Provide the [X, Y] coordinate of the cell's center where the given text is located.  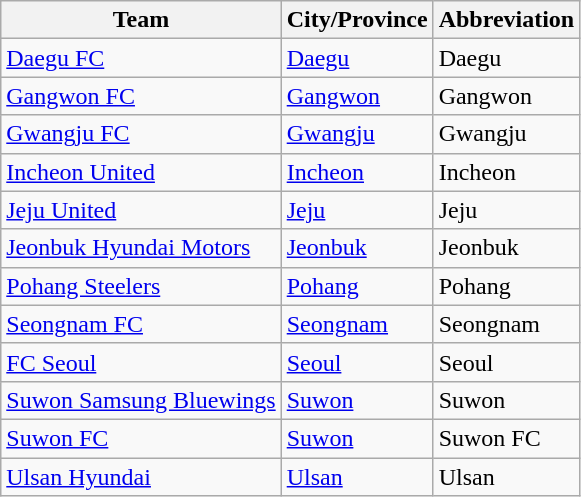
Seongnam FC [141, 324]
Gangwon FC [141, 96]
City/Province [357, 20]
Daegu FC [141, 58]
Pohang Steelers [141, 286]
Suwon Samsung Bluewings [141, 400]
Incheon United [141, 172]
Team [141, 20]
Jeonbuk Hyundai Motors [141, 248]
Gwangju FC [141, 134]
Abbreviation [506, 20]
FC Seoul [141, 362]
Jeju United [141, 210]
Ulsan Hyundai [141, 477]
